Return (X, Y) of the center of cell containing provided text 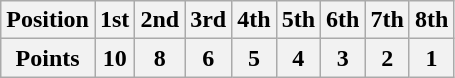
1st (114, 20)
8th (431, 20)
Points (48, 58)
Position (48, 20)
8 (160, 58)
4 (298, 58)
2nd (160, 20)
6th (343, 20)
1 (431, 58)
3 (343, 58)
10 (114, 58)
4th (254, 20)
2 (387, 58)
3rd (208, 20)
6 (208, 58)
7th (387, 20)
5th (298, 20)
5 (254, 58)
